Capture the cell that displays the provided text and extract its [X, Y] central coordinate. 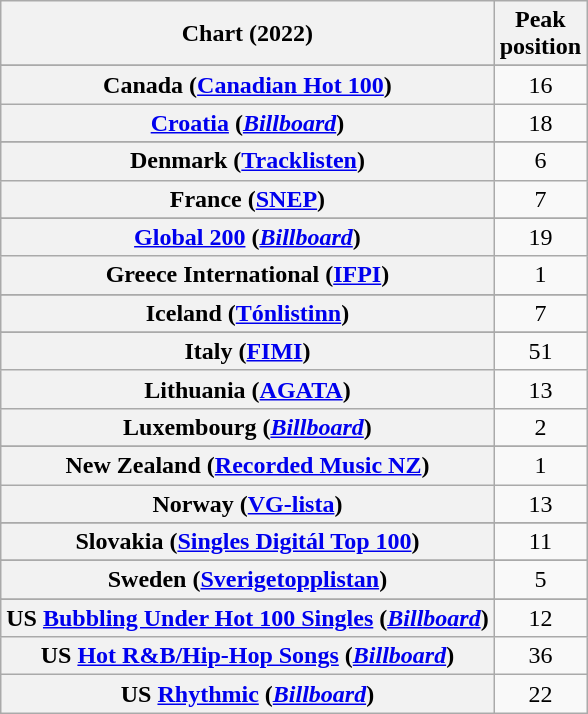
Norway (VG-lista) [248, 503]
36 [540, 656]
Croatia (Billboard) [248, 123]
19 [540, 237]
Slovakia (Singles Digitál Top 100) [248, 542]
6 [540, 161]
Greece International (IFPI) [248, 275]
New Zealand (Recorded Music NZ) [248, 465]
Italy (FIMI) [248, 351]
US Bubbling Under Hot 100 Singles (Billboard) [248, 618]
Luxembourg (Billboard) [248, 427]
51 [540, 351]
France (SNEP) [248, 199]
11 [540, 542]
12 [540, 618]
US Rhythmic (Billboard) [248, 694]
Chart (2022) [248, 34]
Denmark (Tracklisten) [248, 161]
18 [540, 123]
Global 200 (Billboard) [248, 237]
5 [540, 580]
2 [540, 427]
Peakposition [540, 34]
Canada (Canadian Hot 100) [248, 85]
US Hot R&B/Hip-Hop Songs (Billboard) [248, 656]
22 [540, 694]
Sweden (Sverigetopplistan) [248, 580]
Iceland (Tónlistinn) [248, 313]
16 [540, 85]
Lithuania (AGATA) [248, 389]
